Determine the (x, y) coordinate at the center of the cell enclosing the given text.  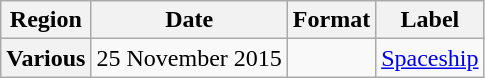
25 November 2015 (189, 58)
Label (430, 20)
Spaceship (430, 58)
Format (331, 20)
Region (46, 20)
Various (46, 58)
Date (189, 20)
